Locate the cell with the specified text and output its [X, Y] center coordinate. 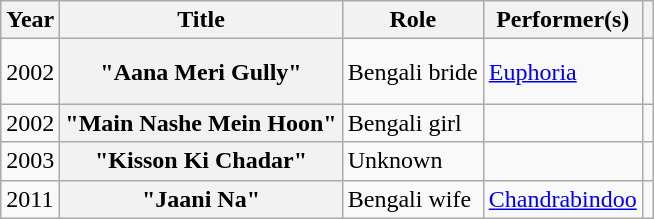
Chandrabindoo [562, 199]
2003 [30, 161]
Year [30, 20]
"Main Nashe Mein Hoon" [201, 123]
Performer(s) [562, 20]
2011 [30, 199]
Title [201, 20]
Bengali girl [412, 123]
"Jaani Na" [201, 199]
Unknown [412, 161]
"Kisson Ki Chadar" [201, 161]
Bengali bride [412, 72]
"Aana Meri Gully" [201, 72]
Role [412, 20]
Bengali wife [412, 199]
Euphoria [562, 72]
